Locate the cell with the specified text and output its (x, y) center coordinate. 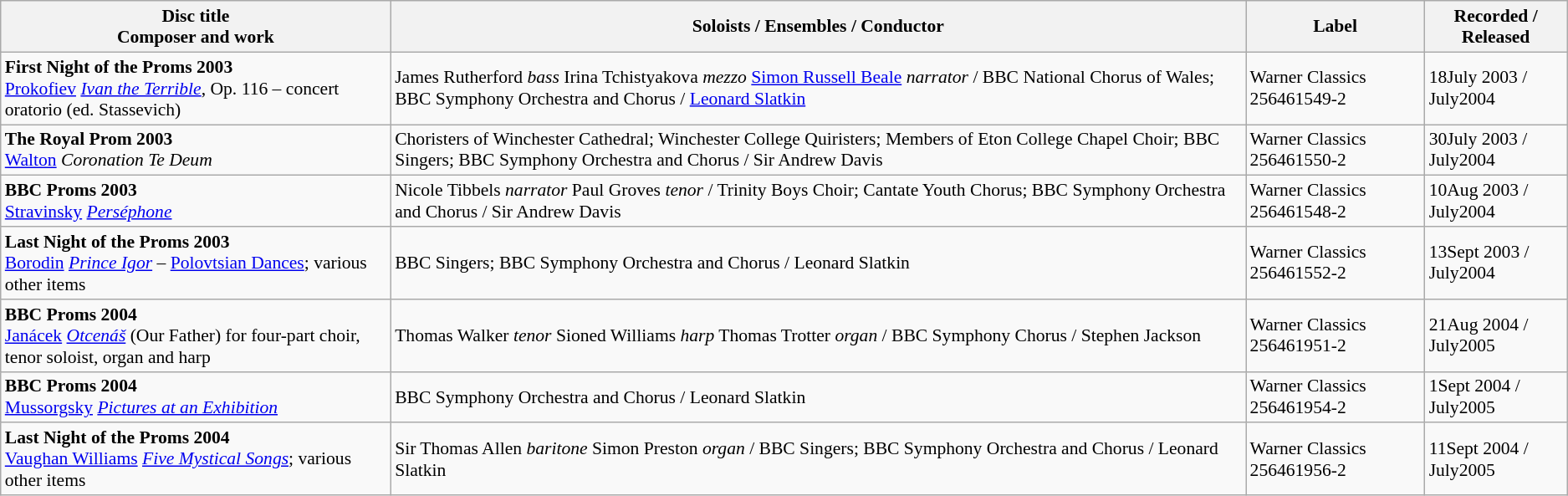
21Aug 2004 / July2005 (1496, 336)
BBC Symphony Orchestra and Chorus / Leonard Slatkin (818, 396)
1Sept 2004 / July2005 (1496, 396)
Warner Classics 256461549‑2 (1336, 89)
30July 2003 / July2004 (1496, 151)
Warner Classics 256461951‑2 (1336, 336)
Warner Classics 256461552‑2 (1336, 263)
BBC Proms 2004Mussorgsky Pictures at an Exhibition (196, 396)
The Royal Prom 2003Walton Coronation Te Deum (196, 151)
Warner Classics 256461956‑2 (1336, 460)
18July 2003 / July2004 (1496, 89)
First Night of the Proms 2003Prokofiev Ivan the Terrible, Op. 116 – concert oratorio (ed. Stassevich) (196, 89)
Label (1336, 27)
Nicole Tibbels narrator Paul Groves tenor / Trinity Boys Choir; Cantate Youth Chorus; BBC Symphony Orchestra and Chorus / Sir Andrew Davis (818, 201)
BBC Proms 2003Stravinsky Perséphone (196, 201)
Thomas Walker tenor Sioned Williams harp Thomas Trotter organ / BBC Symphony Chorus / Stephen Jackson (818, 336)
Warner Classics 256461954‑2 (1336, 396)
Warner Classics 256461550‑2 (1336, 151)
Last Night of the Proms 2004Vaughan Williams Five Mystical Songs; various other items (196, 460)
Warner Classics 256461548‑2 (1336, 201)
Disc titleComposer and work (196, 27)
BBC Singers; BBC Symphony Orchestra and Chorus / Leonard Slatkin (818, 263)
Sir Thomas Allen baritone Simon Preston organ / BBC Singers; BBC Symphony Orchestra and Chorus / Leonard Slatkin (818, 460)
Last Night of the Proms 2003Borodin Prince Igor – Polovtsian Dances; various other items (196, 263)
Recorded / Released (1496, 27)
11Sept 2004 / July2005 (1496, 460)
Soloists / Ensembles / Conductor (818, 27)
10Aug 2003 / July2004 (1496, 201)
BBC Proms 2004Janácek Otcenáš (Our Father) for four-part choir, tenor soloist, organ and harp (196, 336)
13Sept 2003 / July2004 (1496, 263)
